Return (X, Y) of the center of cell containing provided text 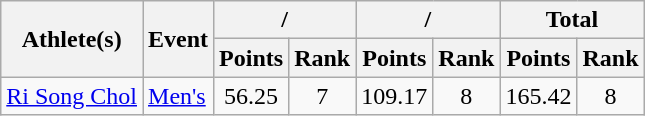
165.42 (538, 96)
56.25 (252, 96)
Total (572, 20)
109.17 (394, 96)
Athlete(s) (72, 39)
Event (178, 39)
7 (322, 96)
Ri Song Chol (72, 96)
Men's (178, 96)
